For the text-containing cell, return its midpoint in [X, Y] coordinate format. 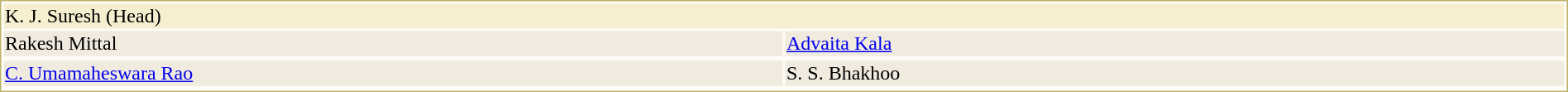
S. S. Bhakhoo [1175, 74]
Advaita Kala [1175, 44]
C. Umamaheswara Rao [393, 74]
Rakesh Mittal [393, 44]
K. J. Suresh (Head) [784, 16]
